Return [X, Y] of the center of cell containing provided text 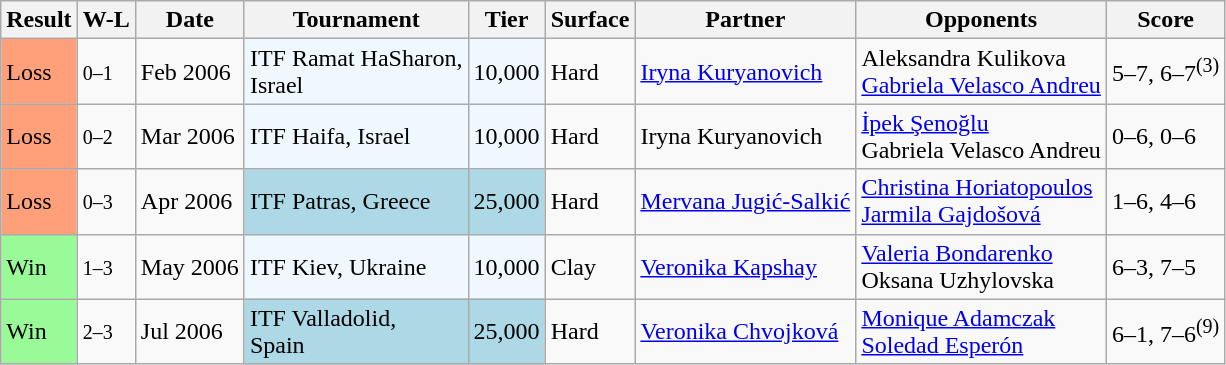
Veronika Kapshay [746, 266]
Feb 2006 [190, 72]
0–6, 0–6 [1165, 136]
6–3, 7–5 [1165, 266]
Tournament [356, 20]
Mervana Jugić-Salkić [746, 202]
Score [1165, 20]
Partner [746, 20]
Date [190, 20]
ITF Ramat HaSharon, Israel [356, 72]
Jul 2006 [190, 332]
Clay [590, 266]
May 2006 [190, 266]
Apr 2006 [190, 202]
Monique Adamczak Soledad Esperón [982, 332]
Tier [506, 20]
Surface [590, 20]
Aleksandra Kulikova Gabriela Velasco Andreu [982, 72]
ITF Kiev, Ukraine [356, 266]
W-L [106, 20]
1–6, 4–6 [1165, 202]
ITF Patras, Greece [356, 202]
Opponents [982, 20]
ITF Haifa, Israel [356, 136]
0–1 [106, 72]
1–3 [106, 266]
6–1, 7–6(9) [1165, 332]
5–7, 6–7(3) [1165, 72]
0–3 [106, 202]
2–3 [106, 332]
0–2 [106, 136]
Veronika Chvojková [746, 332]
ITF Valladolid, Spain [356, 332]
İpek Şenoğlu Gabriela Velasco Andreu [982, 136]
Result [39, 20]
Valeria Bondarenko Oksana Uzhylovska [982, 266]
Christina Horiatopoulos Jarmila Gajdošová [982, 202]
Mar 2006 [190, 136]
